Provide the [X, Y] coordinate of the cell's center where the given text is located.  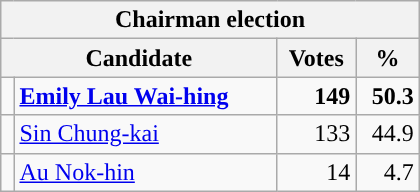
149 [316, 96]
Au Nok-hin [146, 172]
Sin Chung-kai [146, 134]
4.7 [388, 172]
44.9 [388, 134]
Candidate [139, 58]
Emily Lau Wai-hing [146, 96]
133 [316, 134]
50.3 [388, 96]
14 [316, 172]
Votes [316, 58]
% [388, 58]
Chairman election [210, 20]
